Locate the cell with the specified text and output its (x, y) center coordinate. 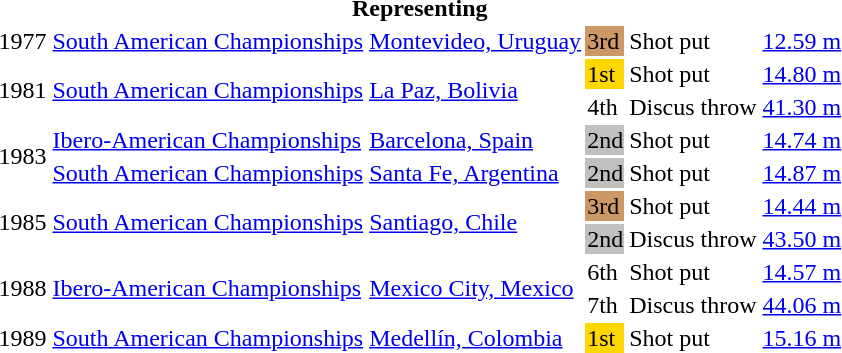
4th (606, 107)
Medellín, Colombia (476, 338)
Santiago, Chile (476, 222)
Santa Fe, Argentina (476, 173)
Barcelona, Spain (476, 140)
Mexico City, Mexico (476, 288)
Montevideo, Uruguay (476, 41)
6th (606, 272)
7th (606, 305)
La Paz, Bolivia (476, 90)
